Search for the cell housing the specified text and yield its (x, y) center coordinate. 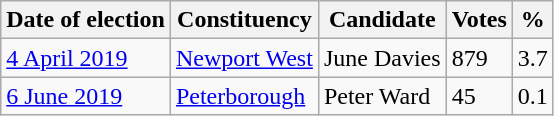
June Davies (382, 58)
0.1 (532, 96)
3.7 (532, 58)
Constituency (244, 20)
% (532, 20)
Newport West (244, 58)
Peterborough (244, 96)
4 April 2019 (86, 58)
45 (479, 96)
6 June 2019 (86, 96)
Peter Ward (382, 96)
Candidate (382, 20)
Votes (479, 20)
879 (479, 58)
Date of election (86, 20)
